Determine the (x, y) coordinate at the center of the cell enclosing the given text.  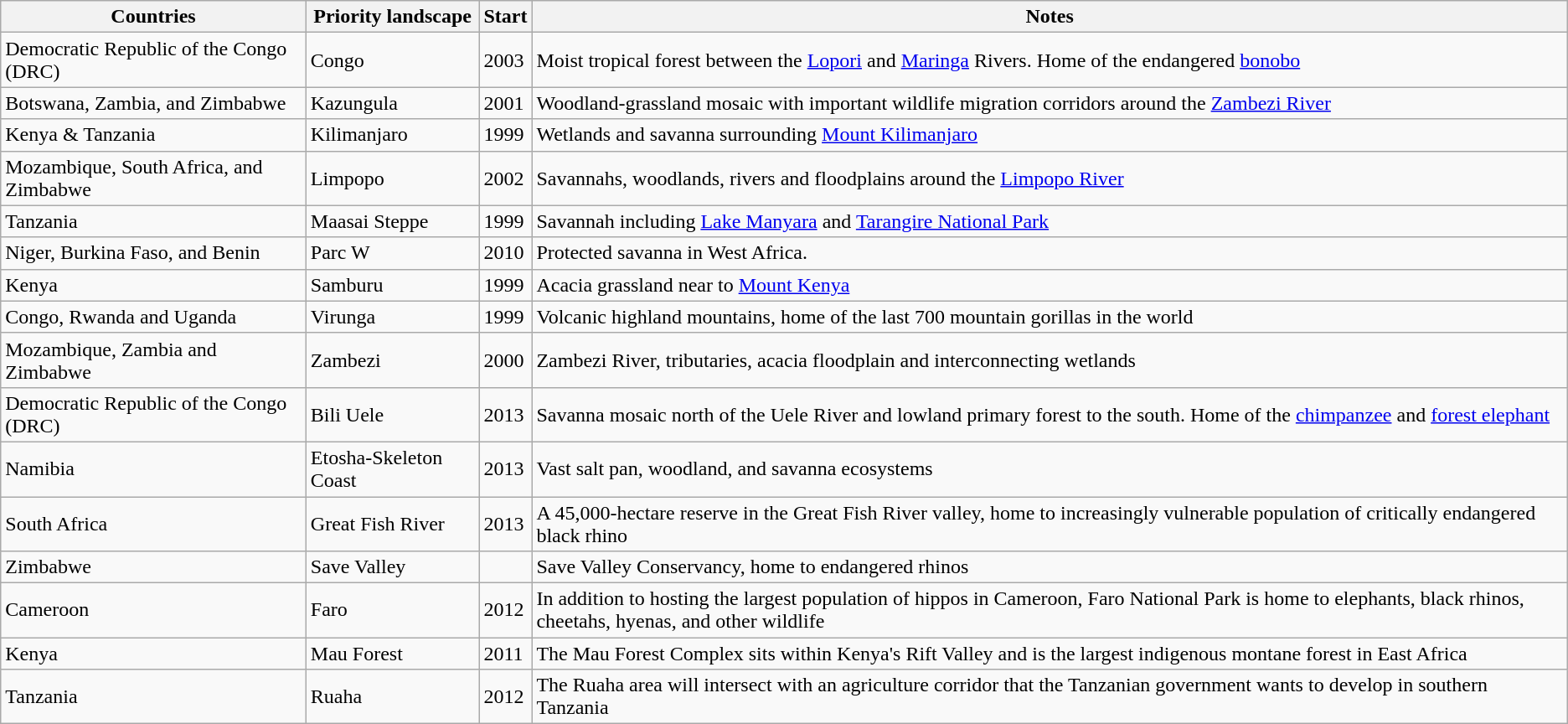
Congo (392, 60)
Priority landscape (392, 17)
2003 (506, 60)
Mozambique, Zambia and Zimbabwe (154, 360)
Start (506, 17)
2001 (506, 103)
Notes (1050, 17)
2011 (506, 654)
Savannah including Lake Manyara and Tarangire National Park (1050, 221)
Mau Forest (392, 654)
Etosha-Skeleton Coast (392, 469)
Namibia (154, 469)
Congo, Rwanda and Uganda (154, 317)
Savanna mosaic north of the Uele River and lowland primary forest to the south. Home of the chimpanzee and forest elephant (1050, 414)
Ruaha (392, 697)
Parc W (392, 253)
Moist tropical forest between the Lopori and Maringa Rivers. Home of the endangered bonobo (1050, 60)
Virunga (392, 317)
Bili Uele (392, 414)
Cameroon (154, 610)
Zimbabwe (154, 567)
Kilimanjaro (392, 135)
Save Valley Conservancy, home to endangered rhinos (1050, 567)
Samburu (392, 285)
Countries (154, 17)
Niger, Burkina Faso, and Benin (154, 253)
Wetlands and savanna surrounding Mount Kilimanjaro (1050, 135)
Zambezi (392, 360)
Kenya & Tanzania (154, 135)
Vast salt pan, woodland, and savanna ecosystems (1050, 469)
The Mau Forest Complex sits within Kenya's Rift Valley and is the largest indigenous montane forest in East Africa (1050, 654)
The Ruaha area will intersect with an agriculture corridor that the Tanzanian government wants to develop in southern Tanzania (1050, 697)
Zambezi River, tributaries, acacia floodplain and interconnecting wetlands (1050, 360)
2010 (506, 253)
Acacia grassland near to Mount Kenya (1050, 285)
Mozambique, South Africa, and Zimbabwe (154, 178)
2000 (506, 360)
Save Valley (392, 567)
Maasai Steppe (392, 221)
South Africa (154, 523)
Faro (392, 610)
Great Fish River (392, 523)
2002 (506, 178)
Savannahs, woodlands, rivers and floodplains around the Limpopo River (1050, 178)
Volcanic highland mountains, home of the last 700 mountain gorillas in the world (1050, 317)
A 45,000-hectare reserve in the Great Fish River valley, home to increasingly vulnerable population of critically endangered black rhino (1050, 523)
Protected savanna in West Africa. (1050, 253)
Botswana, Zambia, and Zimbabwe (154, 103)
Woodland-grassland mosaic with important wildlife migration corridors around the Zambezi River (1050, 103)
Kazungula (392, 103)
Limpopo (392, 178)
